Determine the [x, y] coordinate at the center of the cell enclosing the given text.  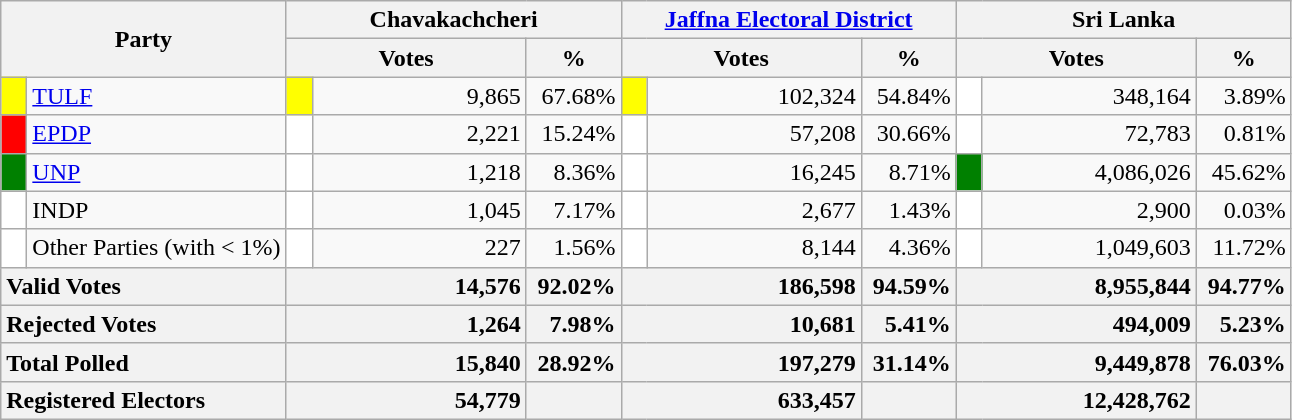
348,164 [1089, 96]
UNP [156, 172]
16,245 [754, 172]
494,009 [1076, 324]
Other Parties (with < 1%) [156, 248]
Total Polled [144, 362]
8,144 [754, 248]
31.14% [908, 362]
633,457 [741, 400]
3.89% [1244, 96]
8.71% [908, 172]
54.84% [908, 96]
5.23% [1244, 324]
2,900 [1089, 210]
2,677 [754, 210]
Jaffna Electoral District [788, 20]
54,779 [406, 400]
7.98% [574, 324]
Chavakachcheri [454, 20]
57,208 [754, 134]
1,045 [419, 210]
9,449,878 [1076, 362]
92.02% [574, 286]
Sri Lanka [1124, 20]
8,955,844 [1076, 286]
94.59% [908, 286]
28.92% [574, 362]
Registered Electors [144, 400]
11.72% [1244, 248]
30.66% [908, 134]
7.17% [574, 210]
Rejected Votes [144, 324]
4.36% [908, 248]
9,865 [419, 96]
12,428,762 [1076, 400]
EPDP [156, 134]
14,576 [406, 286]
197,279 [741, 362]
186,598 [741, 286]
76.03% [1244, 362]
0.03% [1244, 210]
2,221 [419, 134]
1.43% [908, 210]
INDP [156, 210]
8.36% [574, 172]
45.62% [1244, 172]
102,324 [754, 96]
10,681 [741, 324]
15,840 [406, 362]
94.77% [1244, 286]
1,264 [406, 324]
227 [419, 248]
1.56% [574, 248]
Valid Votes [144, 286]
4,086,026 [1089, 172]
5.41% [908, 324]
TULF [156, 96]
0.81% [1244, 134]
67.68% [574, 96]
72,783 [1089, 134]
15.24% [574, 134]
1,218 [419, 172]
1,049,603 [1089, 248]
Party [144, 39]
